Locate the cell with the specified text and output its (X, Y) center coordinate. 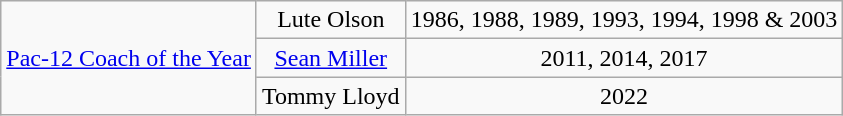
Tommy Lloyd (330, 96)
Lute Olson (330, 20)
Pac-12 Coach of the Year (129, 58)
2022 (624, 96)
2011, 2014, 2017 (624, 58)
Sean Miller (330, 58)
1986, 1988, 1989, 1993, 1994, 1998 & 2003 (624, 20)
